Return (X, Y) of the center of cell containing provided text 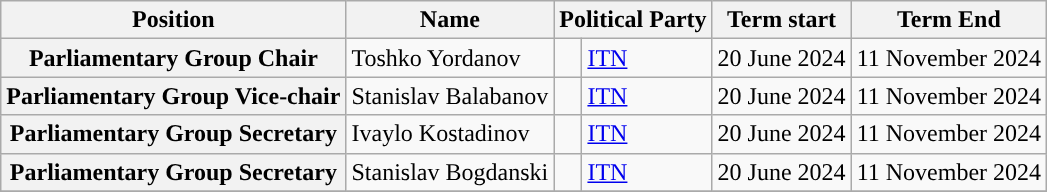
Term start (782, 20)
Political Party (633, 20)
Position (174, 20)
Name (450, 20)
Parliamentary Group Vice-chair (174, 96)
Stanislav Balabanov (450, 96)
Ivaylo Kostadinov (450, 134)
Toshko Yordanov (450, 58)
Term End (948, 20)
Stanislav Bogdanski (450, 172)
Parliamentary Group Chair (174, 58)
